Return the [x, y] coordinate for the center point of the cell that contains the specified text.  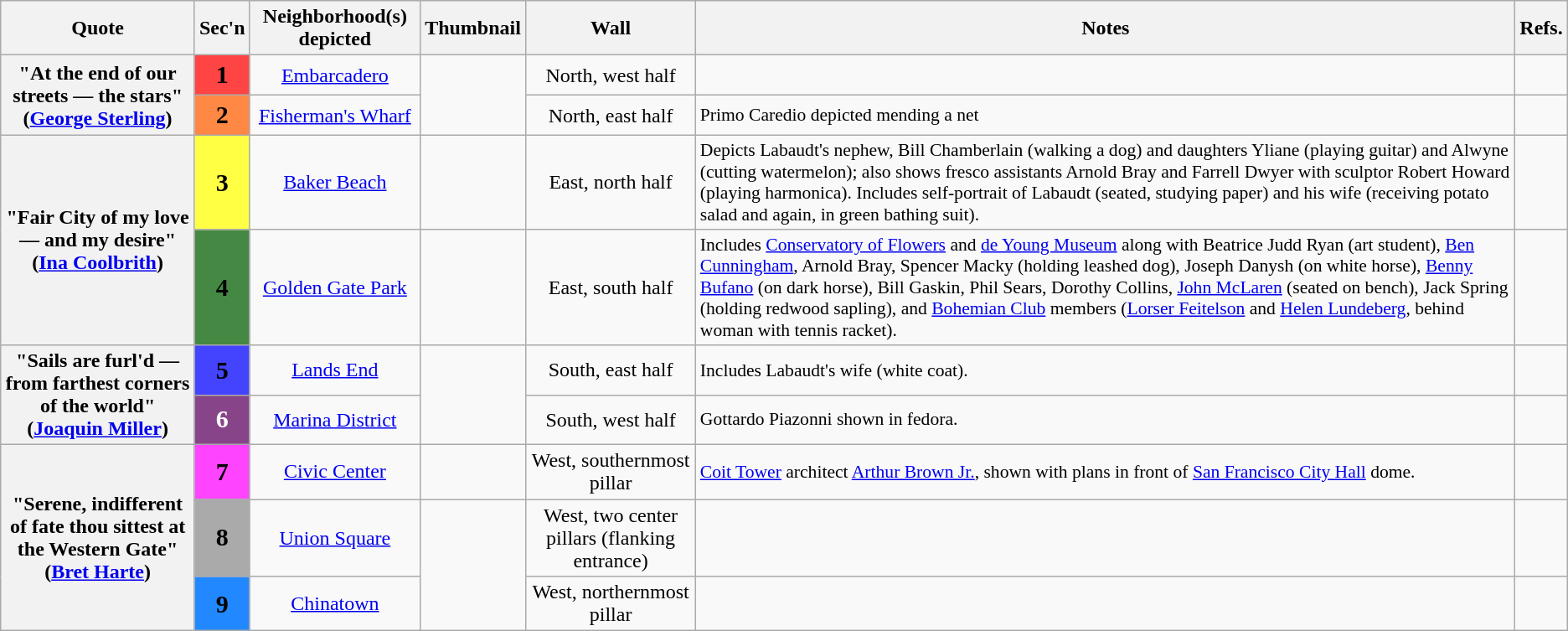
Thumbnail [473, 28]
Baker Beach [335, 183]
West, two center pillars (flanking entrance) [610, 538]
Chinatown [335, 603]
Refs. [1541, 28]
South, east half [610, 370]
7 [222, 473]
3 [222, 183]
Gottardo Piazonni shown in fedora. [1106, 420]
Civic Center [335, 473]
East, north half [610, 183]
9 [222, 603]
Embarcadero [335, 75]
Neighborhood(s) depicted [335, 28]
North, west half [610, 75]
Notes [1106, 28]
West, northernmost pillar [610, 603]
Quote [98, 28]
West, southernmost pillar [610, 473]
East, south half [610, 287]
Golden Gate Park [335, 287]
4 [222, 287]
Coit Tower architect Arthur Brown Jr., shown with plans in front of San Francisco City Hall dome. [1106, 473]
Wall [610, 28]
5 [222, 370]
North, east half [610, 116]
Union Square [335, 538]
Sec'n [222, 28]
"Fair City of my love — and my desire"(Ina Coolbrith) [98, 241]
"At the end of our streets — the stars"(George Sterling) [98, 96]
Marina District [335, 420]
Fisherman's Wharf [335, 116]
South, west half [610, 420]
6 [222, 420]
"Sails are furl'd — from farthest corners of the world"(Joaquin Miller) [98, 396]
Lands End [335, 370]
Includes Labaudt's wife (white coat). [1106, 370]
8 [222, 538]
1 [222, 75]
2 [222, 116]
Primo Caredio depicted mending a net [1106, 116]
"Serene, indifferent of fate thou sittest at the Western Gate"(Bret Harte) [98, 538]
